Scan for the cell matching the given text and deliver its (x, y) coordinate at center. 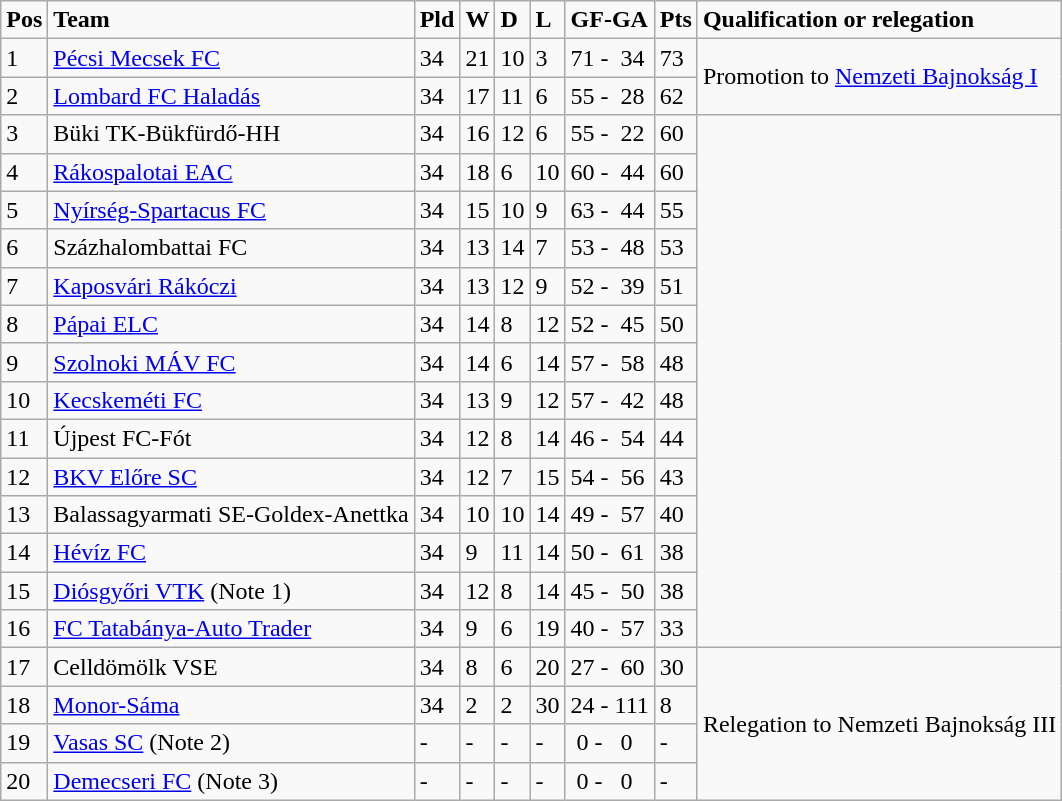
L (548, 20)
55 - 22 (610, 134)
Hévíz FC (231, 553)
45 - 50 (610, 591)
52 - 39 (610, 286)
Vasas SC (Note 2) (231, 743)
27 - 60 (610, 667)
55 - 28 (610, 96)
63 - 44 (610, 210)
Nyírség-Spartacus FC (231, 210)
46 - 54 (610, 438)
55 (676, 210)
52 - 45 (610, 324)
24 - 111 (610, 705)
57 - 58 (610, 362)
53 (676, 248)
21 (478, 58)
Lombard FC Haladás (231, 96)
Újpest FC-Fót (231, 438)
44 (676, 438)
40 (676, 515)
60 - 44 (610, 172)
Monor-Sáma (231, 705)
GF-GA (610, 20)
54 - 56 (610, 477)
Rákospalotai EAC (231, 172)
Kaposvári Rákóczi (231, 286)
Balassagyarmati SE-Goldex-Anettka (231, 515)
Qualification or relegation (879, 20)
49 - 57 (610, 515)
Relegation to Nemzeti Bajnokság III (879, 724)
W (478, 20)
73 (676, 58)
4 (24, 172)
57 - 42 (610, 400)
FC Tatabánya-Auto Trader (231, 629)
Demecseri FC (Note 3) (231, 781)
Büki TK-Bükfürdő-HH (231, 134)
71 - 34 (610, 58)
62 (676, 96)
40 - 57 (610, 629)
1 (24, 58)
51 (676, 286)
Szolnoki MÁV FC (231, 362)
5 (24, 210)
Pécsi Mecsek FC (231, 58)
50 (676, 324)
Celldömölk VSE (231, 667)
Pts (676, 20)
50 - 61 (610, 553)
Pápai ELC (231, 324)
43 (676, 477)
53 - 48 (610, 248)
Diósgyőri VTK (Note 1) (231, 591)
Pld (437, 20)
BKV Előre SC (231, 477)
Pos (24, 20)
Százhalombattai FC (231, 248)
Team (231, 20)
33 (676, 629)
D (512, 20)
Promotion to Nemzeti Bajnokság I (879, 77)
Kecskeméti FC (231, 400)
